Search for the cell housing the specified text and yield its [X, Y] center coordinate. 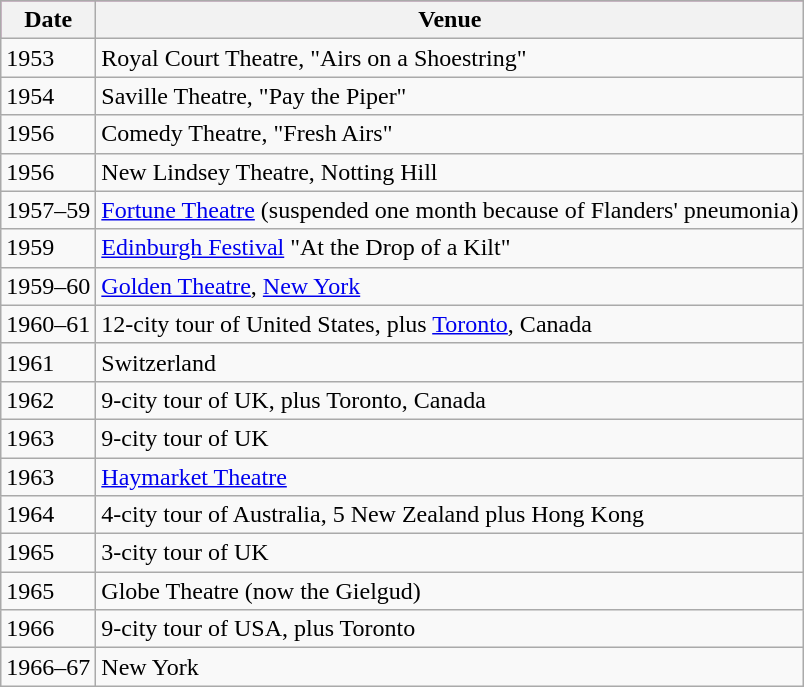
1966 [48, 629]
12-city tour of United States, plus Toronto, Canada [450, 324]
1960–61 [48, 324]
1954 [48, 96]
1961 [48, 362]
Golden Theatre, New York [450, 286]
Edinburgh Festival "At the Drop of a Kilt" [450, 248]
Switzerland [450, 362]
1953 [48, 58]
1957–59 [48, 210]
9-city tour of UK, plus Toronto, Canada [450, 400]
New York [450, 667]
Date [48, 20]
Venue [450, 20]
Royal Court Theatre, "Airs on a Shoestring" [450, 58]
1966–67 [48, 667]
Haymarket Theatre [450, 477]
1964 [48, 515]
Saville Theatre, "Pay the Piper" [450, 96]
1959 [48, 248]
9-city tour of USA, plus Toronto [450, 629]
1959–60 [48, 286]
Comedy Theatre, "Fresh Airs" [450, 134]
Fortune Theatre (suspended one month because of Flanders' pneumonia) [450, 210]
9-city tour of UK [450, 438]
Globe Theatre (now the Gielgud) [450, 591]
3-city tour of UK [450, 553]
1962 [48, 400]
New Lindsey Theatre, Notting Hill [450, 172]
4-city tour of Australia, 5 New Zealand plus Hong Kong [450, 515]
